Determine the (x, y) coordinate at the center of the cell enclosing the given text.  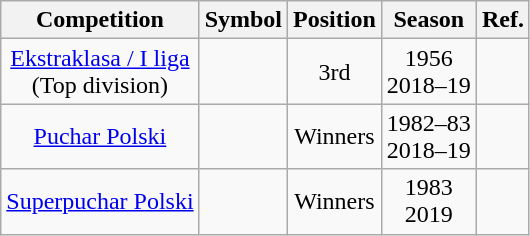
3rd (335, 72)
Symbol (243, 20)
Ekstraklasa / I liga(Top division) (100, 72)
Ref. (502, 20)
Season (428, 20)
Competition (100, 20)
Position (335, 20)
Puchar Polski (100, 136)
Superpuchar Polski (100, 202)
19562018–19 (428, 72)
19832019 (428, 202)
1982–832018–19 (428, 136)
